Capture the cell that displays the provided text and extract its [X, Y] central coordinate. 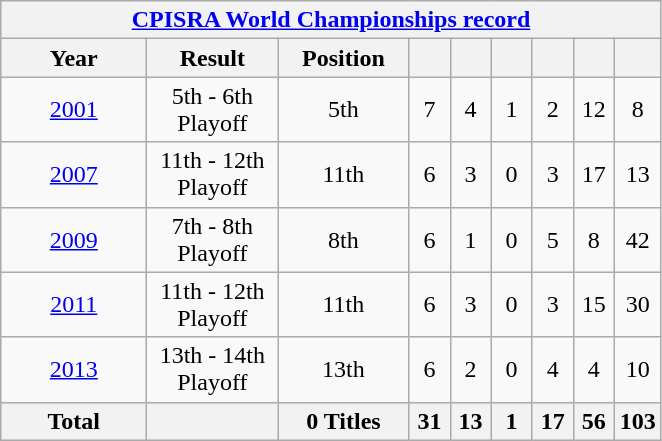
Year [74, 58]
CPISRA World Championships record [332, 20]
103 [638, 421]
5 [552, 240]
Result [212, 58]
8th [344, 240]
10 [638, 370]
2007 [74, 174]
7th - 8thPlayoff [212, 240]
15 [594, 304]
31 [430, 421]
13th [344, 370]
2009 [74, 240]
5th - 6th Playoff [212, 110]
56 [594, 421]
13th - 14th Playoff [212, 370]
2001 [74, 110]
Position [344, 58]
30 [638, 304]
5th [344, 110]
42 [638, 240]
7 [430, 110]
2011 [74, 304]
2013 [74, 370]
Total [74, 421]
12 [594, 110]
0 Titles [344, 421]
